Output the [X, Y] coordinate of the center of the cell containing the given text.  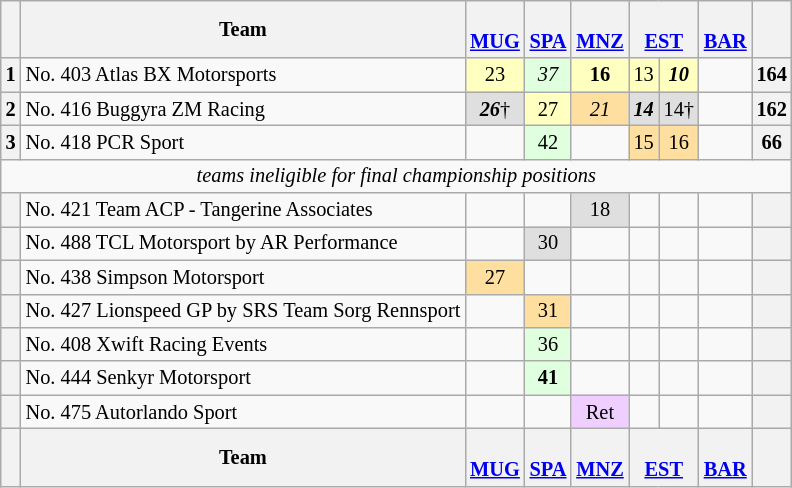
18 [600, 210]
No. 475 Autorlando Sport [244, 412]
No. 408 Xwift Racing Events [244, 344]
No. 427 Lionspeed GP by SRS Team Sorg Rennsport [244, 311]
teams ineligible for final championship positions [396, 176]
No. 403 Atlas BX Motorsports [244, 75]
No. 438 Simpson Motorsport [244, 277]
14 [644, 109]
1 [11, 75]
31 [548, 311]
10 [679, 75]
No. 488 TCL Motorsport by AR Performance [244, 243]
No. 421 Team ACP - Tangerine Associates [244, 210]
21 [600, 109]
66 [772, 142]
2 [11, 109]
30 [548, 243]
164 [772, 75]
41 [548, 378]
13 [644, 75]
No. 444 Senkyr Motorsport [244, 378]
14† [679, 109]
42 [548, 142]
3 [11, 142]
Ret [600, 412]
26† [495, 109]
No. 416 Buggyra ZM Racing [244, 109]
37 [548, 75]
162 [772, 109]
15 [644, 142]
36 [548, 344]
23 [495, 75]
No. 418 PCR Sport [244, 142]
